Return the [X, Y] coordinate for the center point of the cell that contains the specified text.  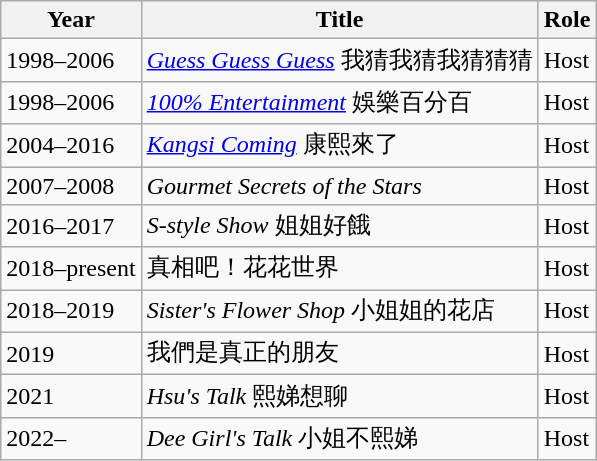
2021 [71, 396]
真相吧！花花世界 [340, 268]
2016–2017 [71, 226]
Kangsi Coming 康熙來了 [340, 146]
Dee Girl's Talk 小姐不熙娣 [340, 438]
Guess Guess Guess 我猜我猜我猜猜猜 [340, 60]
Role [567, 20]
2007–2008 [71, 185]
100% Entertainment 娛樂百分百 [340, 102]
Title [340, 20]
2018–present [71, 268]
Hsu's Talk 熙娣想聊 [340, 396]
Gourmet Secrets of the Stars [340, 185]
Year [71, 20]
2019 [71, 354]
我們是真正的朋友 [340, 354]
Sister's Flower Shop 小姐姐的花店 [340, 312]
2022– [71, 438]
2018–2019 [71, 312]
S-style Show 姐姐好餓 [340, 226]
2004–2016 [71, 146]
